Determine the [x, y] coordinate at the center of the cell enclosing the given text.  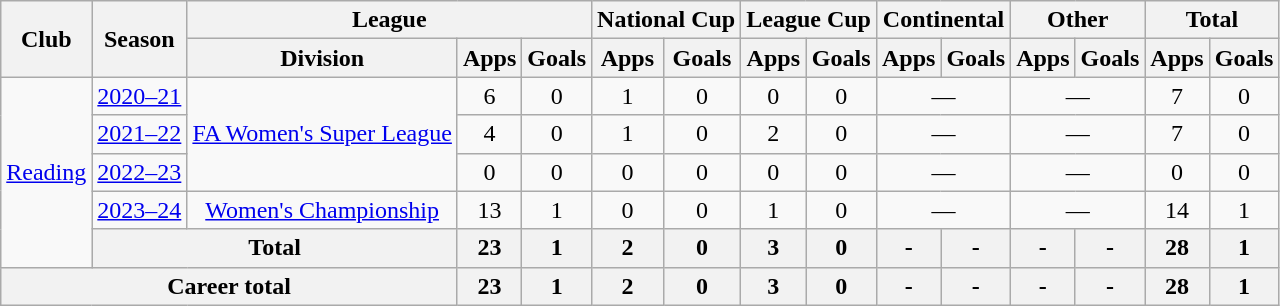
14 [1177, 210]
Career total [230, 286]
Women's Championship [322, 210]
2022–23 [140, 172]
Division [322, 58]
FA Women's Super League [322, 134]
4 [489, 134]
Season [140, 39]
2021–22 [140, 134]
2023–24 [140, 210]
League Cup [809, 20]
6 [489, 96]
National Cup [666, 20]
League [390, 20]
Other [1078, 20]
13 [489, 210]
Club [46, 39]
2020–21 [140, 96]
Continental [943, 20]
Reading [46, 172]
